Return the [x, y] coordinate for the center point of the cell that contains the specified text.  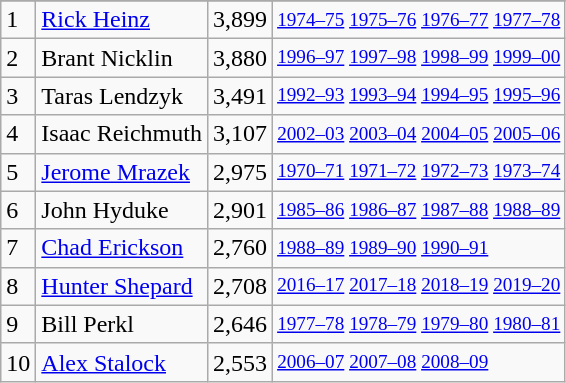
2 [18, 58]
3,491 [240, 96]
Bill Perkl [122, 324]
1996–97 1997–98 1998–99 1999–00 [419, 58]
Alex Stalock [122, 362]
2002–03 2003–04 2004–05 2005–06 [419, 134]
2,646 [240, 324]
Taras Lendzyk [122, 96]
1992–93 1993–94 1994–95 1995–96 [419, 96]
1974–75 1975–76 1976–77 1977–78 [419, 20]
Isaac Reichmuth [122, 134]
1 [18, 20]
2016–17 2017–18 2018–19 2019–20 [419, 286]
1970–71 1971–72 1972–73 1973–74 [419, 172]
3 [18, 96]
2,708 [240, 286]
Brant Nicklin [122, 58]
1977–78 1978–79 1979–80 1980–81 [419, 324]
4 [18, 134]
Rick Heinz [122, 20]
10 [18, 362]
Jerome Mrazek [122, 172]
1985–86 1986–87 1987–88 1988–89 [419, 210]
2,975 [240, 172]
2,553 [240, 362]
3,880 [240, 58]
3,899 [240, 20]
Hunter Shepard [122, 286]
8 [18, 286]
5 [18, 172]
John Hyduke [122, 210]
6 [18, 210]
2,901 [240, 210]
3,107 [240, 134]
7 [18, 248]
2,760 [240, 248]
2006–07 2007–08 2008–09 [419, 362]
9 [18, 324]
1988–89 1989–90 1990–91 [419, 248]
Chad Erickson [122, 248]
